Detect which cell encompasses the target text, then output its [x, y] center coordinate. 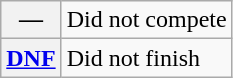
DNF [31, 58]
— [31, 20]
Did not finish [146, 58]
Did not compete [146, 20]
